Return the (X, Y) coordinate for the center point of the cell that contains the specified text.  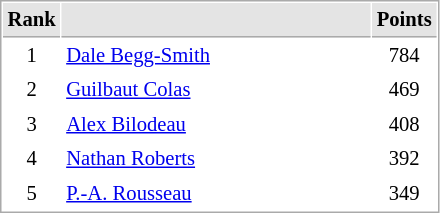
Dale Begg-Smith (216, 56)
P.-A. Rousseau (216, 194)
1 (32, 56)
Alex Bilodeau (216, 124)
Points (404, 20)
784 (404, 56)
2 (32, 90)
5 (32, 194)
3 (32, 124)
Guilbaut Colas (216, 90)
349 (404, 194)
392 (404, 158)
4 (32, 158)
Rank (32, 20)
Nathan Roberts (216, 158)
408 (404, 124)
469 (404, 90)
